Scan for the cell matching the given text and deliver its [x, y] coordinate at center. 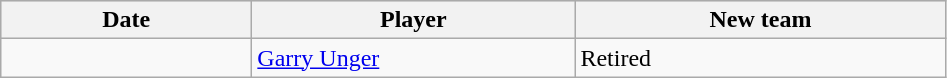
Garry Unger [414, 58]
New team [760, 20]
Player [414, 20]
Retired [760, 58]
Date [126, 20]
